Search for the cell housing the specified text and yield its [x, y] center coordinate. 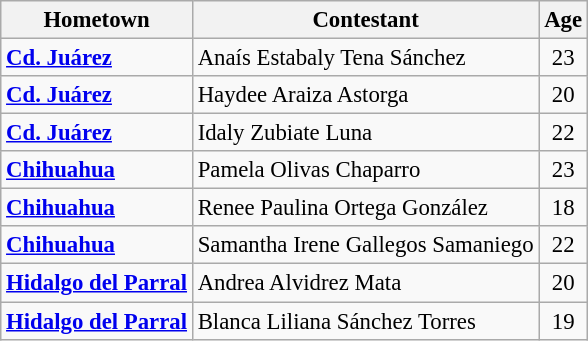
Contestant [366, 20]
18 [564, 208]
Anaís Estabaly Tena Sánchez [366, 58]
Pamela Olivas Chaparro [366, 170]
19 [564, 321]
Andrea Alvidrez Mata [366, 283]
Hometown [97, 20]
Renee Paulina Ortega González [366, 208]
Samantha Irene Gallegos Samaniego [366, 245]
Haydee Araiza Astorga [366, 95]
Idaly Zubiate Luna [366, 133]
Blanca Liliana Sánchez Torres [366, 321]
Age [564, 20]
